Determine the (X, Y) coordinate at the center of the cell enclosing the given text.  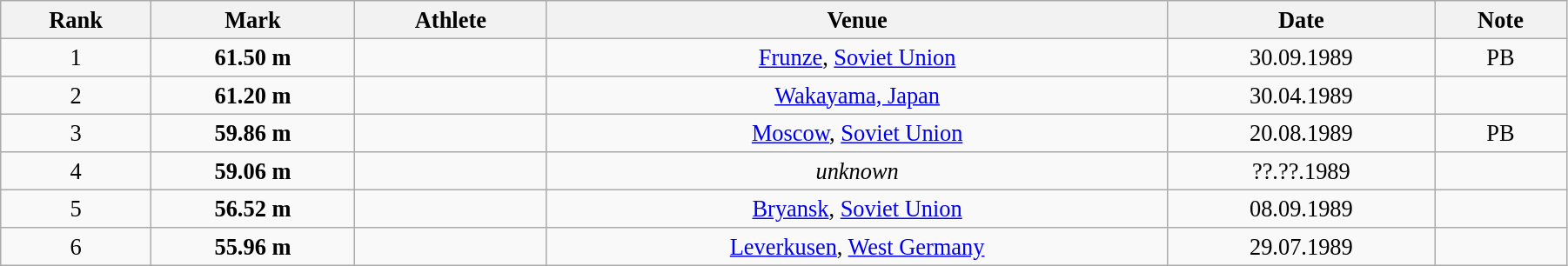
3 (77, 133)
59.86 m (252, 133)
Leverkusen, West Germany (857, 247)
2 (77, 95)
30.04.1989 (1301, 95)
29.07.1989 (1301, 247)
55.96 m (252, 247)
Venue (857, 19)
Rank (77, 19)
Moscow, Soviet Union (857, 133)
08.09.1989 (1301, 209)
Note (1501, 19)
61.50 m (252, 57)
Bryansk, Soviet Union (857, 209)
Athlete (451, 19)
61.20 m (252, 95)
30.09.1989 (1301, 57)
unknown (857, 171)
6 (77, 247)
56.52 m (252, 209)
1 (77, 57)
Mark (252, 19)
Frunze, Soviet Union (857, 57)
5 (77, 209)
Date (1301, 19)
Wakayama, Japan (857, 95)
20.08.1989 (1301, 133)
??.??.1989 (1301, 171)
4 (77, 171)
59.06 m (252, 171)
